Scan for the cell matching the given text and deliver its (x, y) coordinate at center. 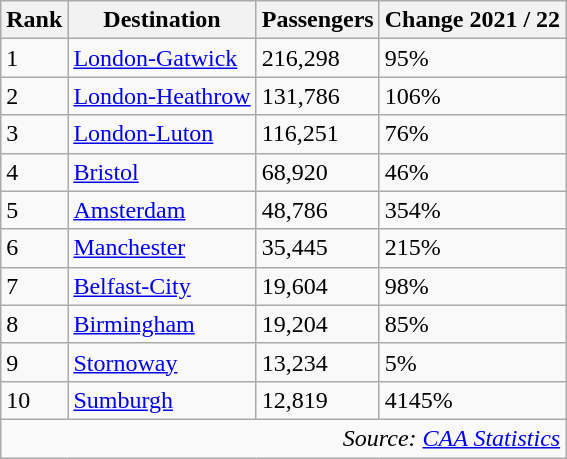
Amsterdam (162, 210)
Stornoway (162, 362)
106% (472, 96)
Belfast-City (162, 286)
35,445 (318, 248)
85% (472, 324)
London-Gatwick (162, 58)
Sumburgh (162, 400)
12,819 (318, 400)
Source: CAA Statistics (284, 438)
2 (34, 96)
131,786 (318, 96)
Bristol (162, 172)
Destination (162, 20)
Passengers (318, 20)
Birmingham (162, 324)
3 (34, 134)
116,251 (318, 134)
5% (472, 362)
76% (472, 134)
4 (34, 172)
4145% (472, 400)
7 (34, 286)
10 (34, 400)
1 (34, 58)
London-Luton (162, 134)
19,204 (318, 324)
68,920 (318, 172)
215% (472, 248)
9 (34, 362)
13,234 (318, 362)
5 (34, 210)
8 (34, 324)
216,298 (318, 58)
London-Heathrow (162, 96)
Change 2021 / 22 (472, 20)
95% (472, 58)
6 (34, 248)
98% (472, 286)
354% (472, 210)
Manchester (162, 248)
46% (472, 172)
Rank (34, 20)
48,786 (318, 210)
19,604 (318, 286)
